Output the (x, y) coordinate of the center of the cell containing the given text.  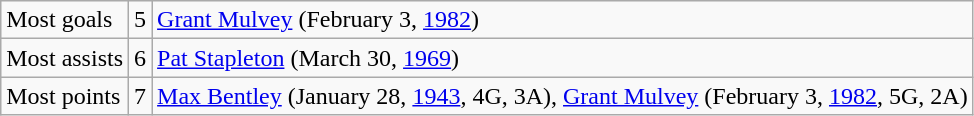
Pat Stapleton (March 30, 1969) (563, 58)
Max Bentley (January 28, 1943, 4G, 3A), Grant Mulvey (February 3, 1982, 5G, 2A) (563, 96)
Grant Mulvey (February 3, 1982) (563, 20)
Most points (65, 96)
7 (140, 96)
5 (140, 20)
Most goals (65, 20)
Most assists (65, 58)
6 (140, 58)
